Search for the cell housing the specified text and yield its (X, Y) center coordinate. 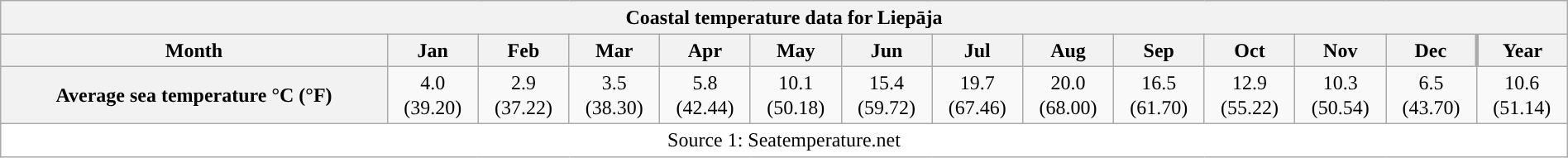
Feb (523, 50)
Oct (1250, 50)
10.3(50.54) (1341, 94)
Jan (433, 50)
4.0(39.20) (433, 94)
12.9(55.22) (1250, 94)
Mar (614, 50)
5.8(42.44) (705, 94)
Coastal temperature data for Liepāja (784, 17)
6.5(43.70) (1432, 94)
16.5(61.70) (1159, 94)
Year (1522, 50)
Jul (978, 50)
20.0(68.00) (1068, 94)
Source 1: Seatemperature.net (784, 140)
Average sea temperature °C (°F) (194, 94)
10.1(50.18) (796, 94)
19.7(67.46) (978, 94)
Nov (1341, 50)
10.6(51.14) (1522, 94)
Sep (1159, 50)
Month (194, 50)
Dec (1432, 50)
15.4(59.72) (887, 94)
2.9(37.22) (523, 94)
Apr (705, 50)
May (796, 50)
Aug (1068, 50)
3.5(38.30) (614, 94)
Jun (887, 50)
